Capture the cell that displays the provided text and extract its (x, y) central coordinate. 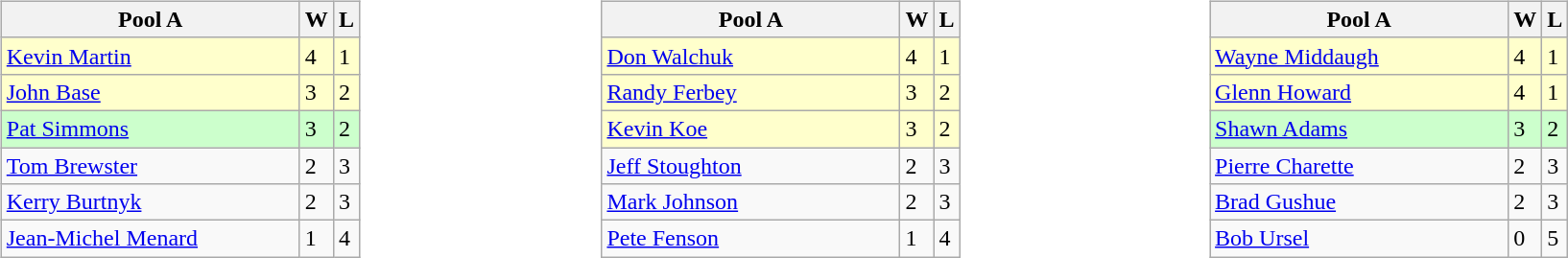
Don Walchuk (750, 56)
0 (1526, 239)
Jeff Stoughton (750, 166)
Pierre Charette (1359, 166)
Jean-Michel Menard (150, 239)
Glenn Howard (1359, 92)
Bob Ursel (1359, 239)
Pete Fenson (750, 239)
Pat Simmons (150, 129)
Randy Ferbey (750, 92)
Shawn Adams (1359, 129)
Kevin Koe (750, 129)
Tom Brewster (150, 166)
John Base (150, 92)
Brad Gushue (1359, 202)
5 (1555, 239)
Mark Johnson (750, 202)
Kevin Martin (150, 56)
Kerry Burtnyk (150, 202)
Wayne Middaugh (1359, 56)
